Capture the cell that displays the provided text and extract its (X, Y) central coordinate. 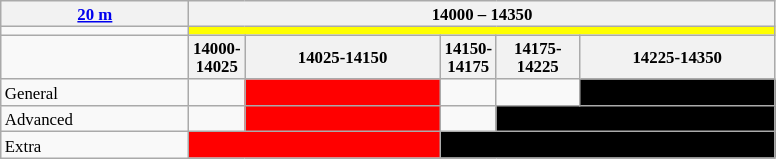
Extra (95, 145)
14000-14025 (217, 57)
14000 – 14350 (482, 14)
14175-14225 (538, 57)
Advanced (95, 119)
20 m (95, 14)
General (95, 93)
14025-14150 (343, 57)
14225-14350 (677, 57)
14150-14175 (468, 57)
